Scan for the cell matching the given text and deliver its (x, y) coordinate at center. 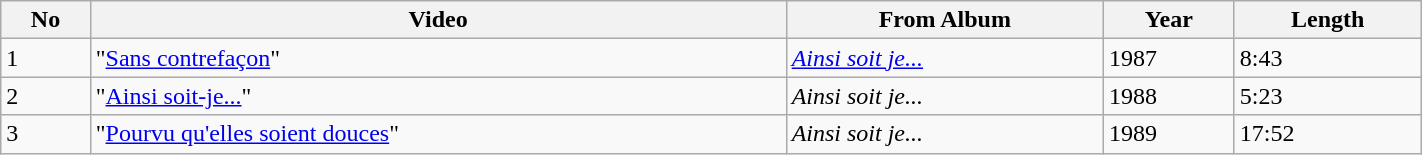
3 (46, 134)
No (46, 20)
"Ainsi soit-je..." (438, 96)
1988 (1168, 96)
Year (1168, 20)
1989 (1168, 134)
From Album (944, 20)
Video (438, 20)
Length (1328, 20)
5:23 (1328, 96)
1 (46, 58)
17:52 (1328, 134)
"Pourvu qu'elles soient douces" (438, 134)
8:43 (1328, 58)
1987 (1168, 58)
2 (46, 96)
"Sans contrefaçon" (438, 58)
